Output the [x, y] coordinate of the center of the cell containing the given text.  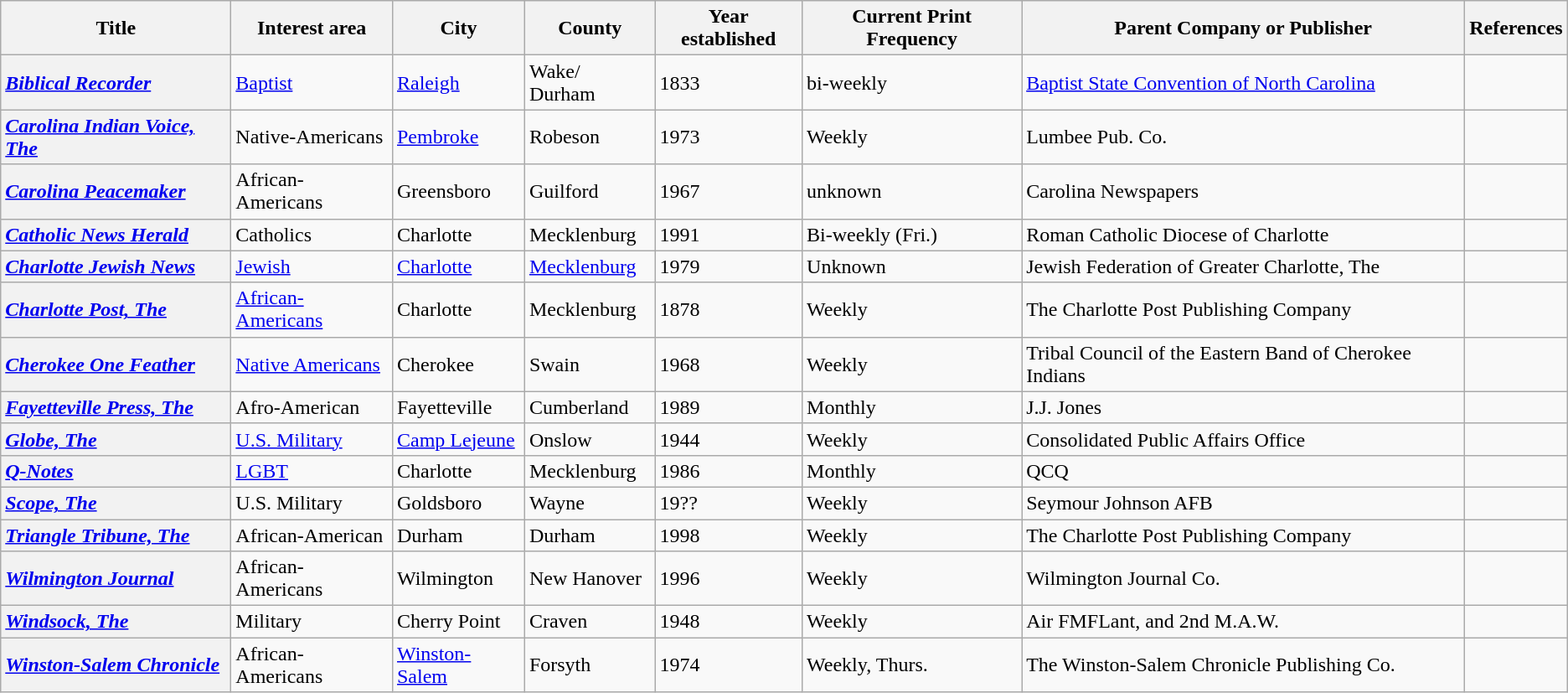
Year established [729, 28]
19?? [729, 503]
Pembroke [458, 137]
1973 [729, 137]
1833 [729, 82]
Goldsboro [458, 503]
Weekly, Thurs. [912, 665]
Jewish [312, 266]
Wake/ Durham [590, 82]
Military [312, 622]
Carolina Peacemaker [116, 191]
Craven [590, 622]
Triangle Tribune, The [116, 535]
Biblical Recorder [116, 82]
bi-weekly [912, 82]
1974 [729, 665]
Swain [590, 364]
Carolina Newspapers [1243, 191]
Jewish Federation of Greater Charlotte, The [1243, 266]
Wilmington Journal Co. [1243, 578]
African-American [312, 535]
Consolidated Public Affairs Office [1243, 439]
New Hanover [590, 578]
Forsyth [590, 665]
Cherokee One Feather [116, 364]
Tribal Council of the Eastern Band of Cherokee Indians [1243, 364]
1986 [729, 471]
Title [116, 28]
Wilmington [458, 578]
Baptist [312, 82]
Roman Catholic Diocese of Charlotte [1243, 235]
QCQ [1243, 471]
Baptist State Convention of North Carolina [1243, 82]
Robeson [590, 137]
City [458, 28]
County [590, 28]
Cherokee [458, 364]
Wilmington Journal [116, 578]
1989 [729, 407]
1998 [729, 535]
Cumberland [590, 407]
Native-Americans [312, 137]
Globe, The [116, 439]
Air FMFLant, and 2nd M.A.W. [1243, 622]
1996 [729, 578]
Lumbee Pub. Co. [1243, 137]
Charlotte Post, The [116, 310]
1967 [729, 191]
Current Print Frequency [912, 28]
Guilford [590, 191]
Parent Company or Publisher [1243, 28]
Winston-Salem Chronicle [116, 665]
1944 [729, 439]
1878 [729, 310]
The Winston-Salem Chronicle Publishing Co. [1243, 665]
Winston-Salem [458, 665]
Unknown [912, 266]
Cherry Point [458, 622]
Seymour Johnson AFB [1243, 503]
Greensboro [458, 191]
1991 [729, 235]
LGBT [312, 471]
1979 [729, 266]
Carolina Indian Voice, The [116, 137]
Bi-weekly (Fri.) [912, 235]
Wayne [590, 503]
1968 [729, 364]
Charlotte Jewish News [116, 266]
Scope, The [116, 503]
Catholics [312, 235]
References [1516, 28]
J.J. Jones [1243, 407]
Catholic News Herald [116, 235]
1948 [729, 622]
Interest area [312, 28]
Camp Lejeune [458, 439]
unknown [912, 191]
Raleigh [458, 82]
Fayetteville [458, 407]
Native Americans [312, 364]
Fayetteville Press, The [116, 407]
Q-Notes [116, 471]
Windsock, The [116, 622]
Onslow [590, 439]
Afro-American [312, 407]
